Locate the cell with the specified text and output its (X, Y) center coordinate. 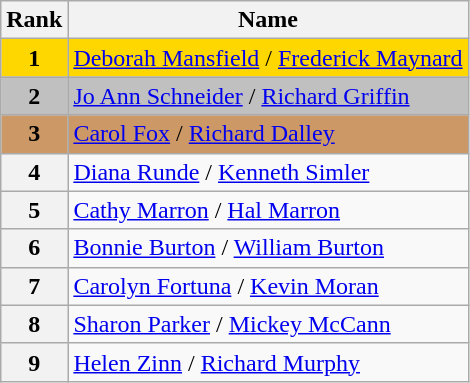
Jo Ann Schneider / Richard Griffin (268, 96)
7 (34, 286)
Bonnie Burton / William Burton (268, 248)
4 (34, 172)
Sharon Parker / Mickey McCann (268, 324)
1 (34, 58)
Carol Fox / Richard Dalley (268, 134)
Diana Runde / Kenneth Simler (268, 172)
9 (34, 362)
8 (34, 324)
3 (34, 134)
2 (34, 96)
Cathy Marron / Hal Marron (268, 210)
6 (34, 248)
Helen Zinn / Richard Murphy (268, 362)
Deborah Mansfield / Frederick Maynard (268, 58)
Rank (34, 20)
5 (34, 210)
Carolyn Fortuna / Kevin Moran (268, 286)
Name (268, 20)
